Scan for the cell matching the given text and deliver its (X, Y) coordinate at center. 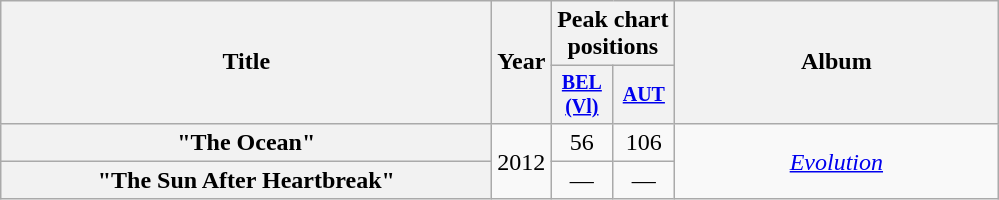
106 (644, 142)
Peak chart positions (613, 34)
2012 (522, 161)
BEL (Vl) (582, 94)
AUT (644, 94)
Evolution (836, 161)
"The Ocean" (246, 142)
Title (246, 62)
56 (582, 142)
"The Sun After Heartbreak" (246, 180)
Year (522, 62)
Album (836, 62)
